Locate the cell with the specified text and output its (x, y) center coordinate. 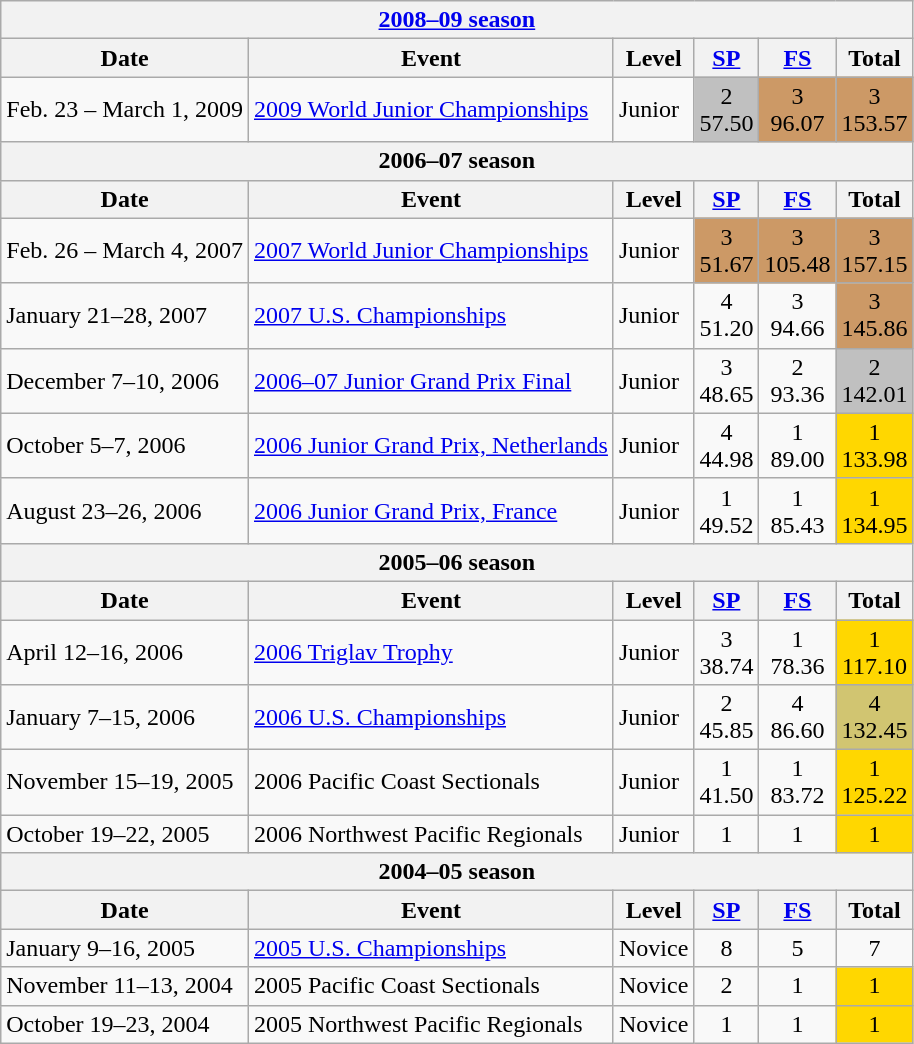
April 12–16, 2006 (125, 652)
January 21–28, 2007 (125, 316)
August 23–26, 2006 (125, 510)
8 (726, 948)
3 51.67 (726, 250)
3 157.15 (874, 250)
October 5–7, 2006 (125, 446)
1 41.50 (726, 782)
2006–07 season (457, 161)
2005 Northwest Pacific Regionals (430, 1024)
November 11–13, 2004 (125, 986)
1 89.00 (798, 446)
December 7–10, 2006 (125, 380)
3 38.74 (726, 652)
7 (874, 948)
2007 World Junior Championships (430, 250)
2005–06 season (457, 562)
2 57.50 (726, 110)
3 105.48 (798, 250)
1 133.98 (874, 446)
2008–09 season (457, 20)
Feb. 23 – March 1, 2009 (125, 110)
January 7–15, 2006 (125, 718)
2 142.01 (874, 380)
3 96.07 (798, 110)
2004–05 season (457, 872)
2 93.36 (798, 380)
1 134.95 (874, 510)
4 51.20 (726, 316)
1 125.22 (874, 782)
5 (798, 948)
2005 Pacific Coast Sectionals (430, 986)
2006 Junior Grand Prix, France (430, 510)
2006 Junior Grand Prix, Netherlands (430, 446)
4 44.98 (726, 446)
January 9–16, 2005 (125, 948)
2006 U.S. Championships (430, 718)
1 85.43 (798, 510)
2006 Northwest Pacific Regionals (430, 834)
November 15–19, 2005 (125, 782)
3 145.86 (874, 316)
3 48.65 (726, 380)
2009 World Junior Championships (430, 110)
1 117.10 (874, 652)
2007 U.S. Championships (430, 316)
3 153.57 (874, 110)
2006 Pacific Coast Sectionals (430, 782)
Feb. 26 – March 4, 2007 (125, 250)
3 94.66 (798, 316)
4 132.45 (874, 718)
1 83.72 (798, 782)
1 78.36 (798, 652)
4 86.60 (798, 718)
1 49.52 (726, 510)
October 19–23, 2004 (125, 1024)
2006–07 Junior Grand Prix Final (430, 380)
2 (726, 986)
2006 Triglav Trophy (430, 652)
October 19–22, 2005 (125, 834)
2005 U.S. Championships (430, 948)
2 45.85 (726, 718)
